Find where the given text appears and provide that cell's center as (X, Y) coordinate. 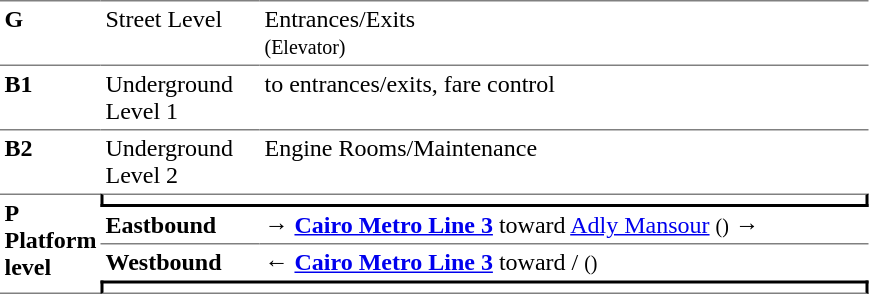
Westbound (180, 262)
B1 (50, 98)
Engine Rooms/Maintenance (564, 162)
B2 (50, 162)
Eastbound (180, 226)
Underground Level 1 (180, 98)
to entrances/exits, fare control (564, 98)
Street Level (180, 33)
G (50, 33)
← Cairo Metro Line 3 toward / () (564, 262)
PPlatform level (50, 244)
Entrances/Exits (Elevator) (564, 33)
Underground Level 2 (180, 162)
→ Cairo Metro Line 3 toward Adly Mansour () → (564, 226)
